Return the [x, y] coordinate for the center point of the cell that contains the specified text.  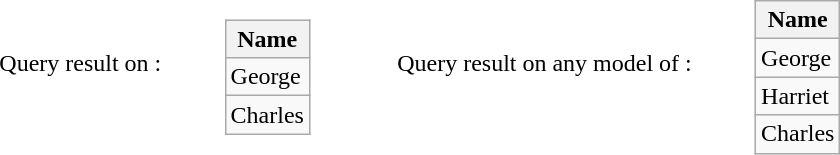
Harriet [798, 96]
